Identify which cell holds the provided text, then report its (x, y) central coordinate. 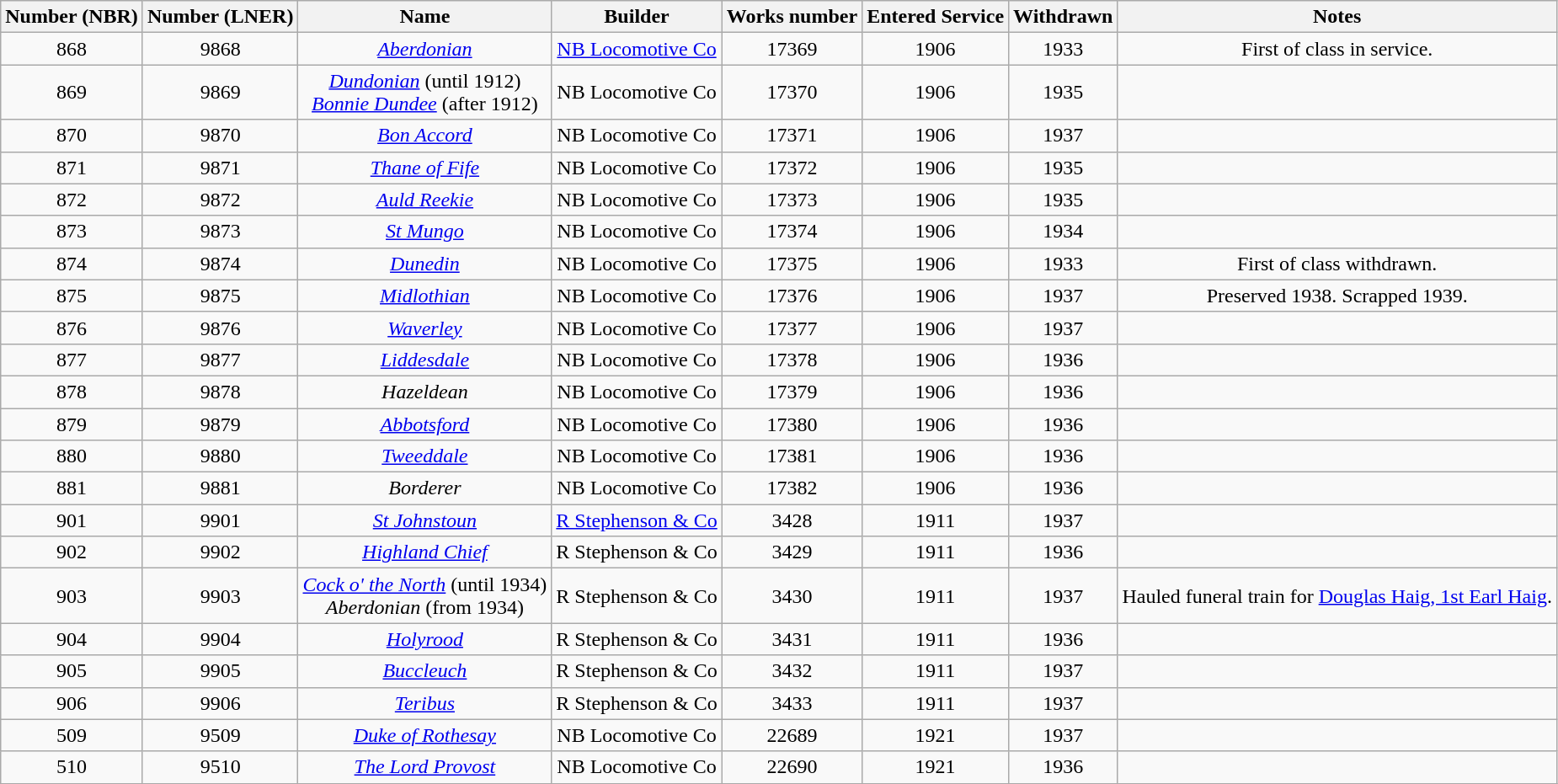
Duke of Rothesay (424, 735)
509 (72, 735)
9904 (221, 639)
Auld Reekie (424, 200)
903 (72, 596)
9510 (221, 767)
879 (72, 424)
874 (72, 264)
17380 (792, 424)
9879 (221, 424)
First of class in service. (1337, 49)
9901 (221, 520)
876 (72, 328)
Hauled funeral train for Douglas Haig, 1st Earl Haig. (1337, 596)
Cock o' the North (until 1934)Aberdonian (from 1934) (424, 596)
Tweeddale (424, 456)
17378 (792, 360)
9881 (221, 488)
Dundonian (until 1912)Bonnie Dundee (after 1912) (424, 93)
Notes (1337, 17)
9873 (221, 232)
Aberdonian (424, 49)
3430 (792, 596)
877 (72, 360)
872 (72, 200)
Buccleuch (424, 671)
Abbotsford (424, 424)
871 (72, 168)
Midlothian (424, 296)
17376 (792, 296)
901 (72, 520)
17382 (792, 488)
1934 (1063, 232)
Teribus (424, 703)
878 (72, 392)
9871 (221, 168)
Works number (792, 17)
Liddesdale (424, 360)
9509 (221, 735)
22689 (792, 735)
Bon Accord (424, 136)
Number (NBR) (72, 17)
17374 (792, 232)
17377 (792, 328)
9905 (221, 671)
9878 (221, 392)
Preserved 1938. Scrapped 1939. (1337, 296)
St Johnstoun (424, 520)
3431 (792, 639)
873 (72, 232)
9869 (221, 93)
3433 (792, 703)
17375 (792, 264)
17372 (792, 168)
22690 (792, 767)
17371 (792, 136)
906 (72, 703)
881 (72, 488)
17379 (792, 392)
869 (72, 93)
9880 (221, 456)
Number (LNER) (221, 17)
510 (72, 767)
9872 (221, 200)
Borderer (424, 488)
Builder (637, 17)
875 (72, 296)
3432 (792, 671)
9875 (221, 296)
17370 (792, 93)
9870 (221, 136)
St Mungo (424, 232)
905 (72, 671)
880 (72, 456)
3428 (792, 520)
902 (72, 552)
Dunedin (424, 264)
9906 (221, 703)
The Lord Provost (424, 767)
Hazeldean (424, 392)
9868 (221, 49)
3429 (792, 552)
9874 (221, 264)
Holyrood (424, 639)
17373 (792, 200)
9876 (221, 328)
Thane of Fife (424, 168)
868 (72, 49)
9902 (221, 552)
First of class withdrawn. (1337, 264)
904 (72, 639)
Name (424, 17)
9877 (221, 360)
Entered Service (936, 17)
Withdrawn (1063, 17)
9903 (221, 596)
Waverley (424, 328)
870 (72, 136)
17369 (792, 49)
Highland Chief (424, 552)
17381 (792, 456)
